Scan for the cell matching the given text and deliver its [X, Y] coordinate at center. 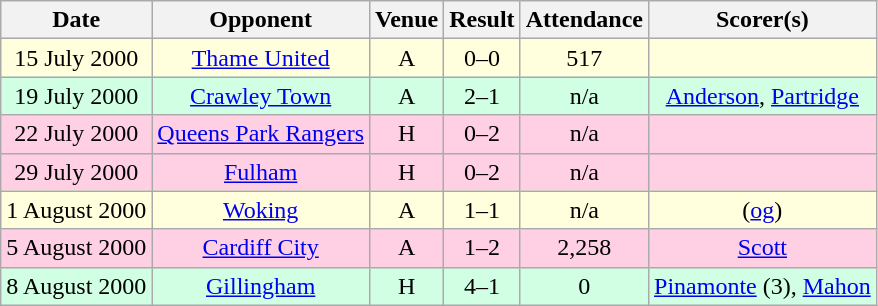
Queens Park Rangers [261, 134]
Date [76, 20]
Gillingham [261, 286]
Result [482, 20]
Scorer(s) [763, 20]
Opponent [261, 20]
Cardiff City [261, 248]
Thame United [261, 58]
1–1 [482, 210]
22 July 2000 [76, 134]
Woking [261, 210]
Crawley Town [261, 96]
29 July 2000 [76, 172]
Venue [407, 20]
19 July 2000 [76, 96]
1 August 2000 [76, 210]
(og) [763, 210]
8 August 2000 [76, 286]
2,258 [584, 248]
15 July 2000 [76, 58]
2–1 [482, 96]
1–2 [482, 248]
5 August 2000 [76, 248]
Scott [763, 248]
Attendance [584, 20]
Anderson, Partridge [763, 96]
517 [584, 58]
0 [584, 286]
4–1 [482, 286]
Fulham [261, 172]
Pinamonte (3), Mahon [763, 286]
0–0 [482, 58]
